For the text-containing cell, return its midpoint in (X, Y) coordinate format. 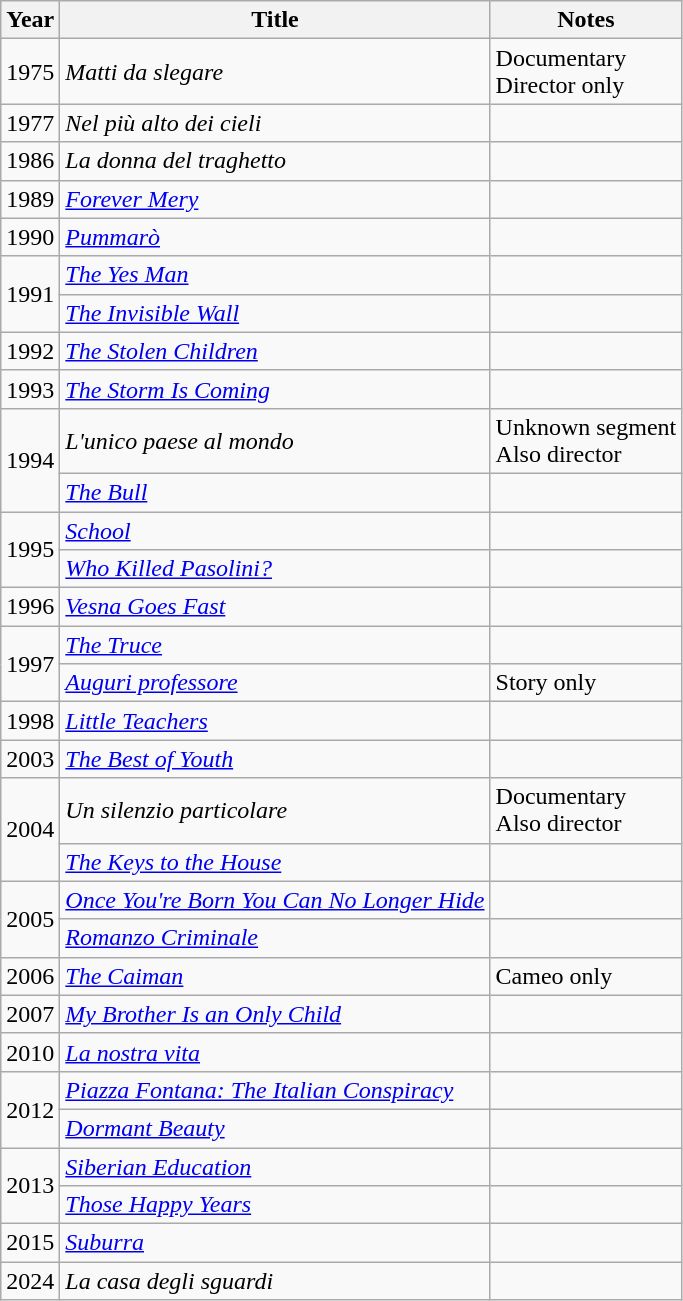
School (275, 531)
Notes (586, 20)
Suburra (275, 1243)
The Keys to the House (275, 862)
The Truce (275, 645)
1997 (30, 664)
1992 (30, 351)
1989 (30, 199)
Year (30, 20)
Forever Mery (275, 199)
DocumentaryAlso director (586, 810)
2007 (30, 1014)
L'unico paese al mondo (275, 440)
La casa degli sguardi (275, 1281)
Vesna Goes Fast (275, 607)
Auguri professore (275, 683)
The Storm Is Coming (275, 389)
Romanzo Criminale (275, 938)
1993 (30, 389)
Title (275, 20)
La nostra vita (275, 1052)
Story only (586, 683)
Dormant Beauty (275, 1128)
Unknown segmentAlso director (586, 440)
The Caiman (275, 976)
My Brother Is an Only Child (275, 1014)
2013 (30, 1186)
Cameo only (586, 976)
2010 (30, 1052)
1975 (30, 72)
Who Killed Pasolini? (275, 569)
Those Happy Years (275, 1205)
Piazza Fontana: The Italian Conspiracy (275, 1090)
The Invisible Wall (275, 313)
1977 (30, 123)
1991 (30, 294)
Siberian Education (275, 1167)
2015 (30, 1243)
1996 (30, 607)
The Stolen Children (275, 351)
Once You're Born You Can No Longer Hide (275, 900)
2006 (30, 976)
2003 (30, 759)
2005 (30, 919)
1986 (30, 161)
2012 (30, 1109)
The Bull (275, 492)
Pummarò (275, 237)
1994 (30, 460)
Nel più alto dei cieli (275, 123)
The Yes Man (275, 275)
DocumentaryDirector only (586, 72)
2004 (30, 830)
Little Teachers (275, 721)
Matti da slegare (275, 72)
La donna del traghetto (275, 161)
Un silenzio particolare (275, 810)
1998 (30, 721)
1995 (30, 550)
2024 (30, 1281)
1990 (30, 237)
The Best of Youth (275, 759)
